Extract the [x, y] coordinate from the center of the cell holding the provided text.  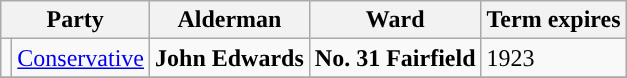
Ward [395, 20]
John Edwards [230, 58]
Term expires [554, 20]
Party [76, 20]
Alderman [230, 20]
1923 [554, 58]
Conservative [81, 58]
No. 31 Fairfield [395, 58]
